Detect which cell encompasses the target text, then output its [x, y] center coordinate. 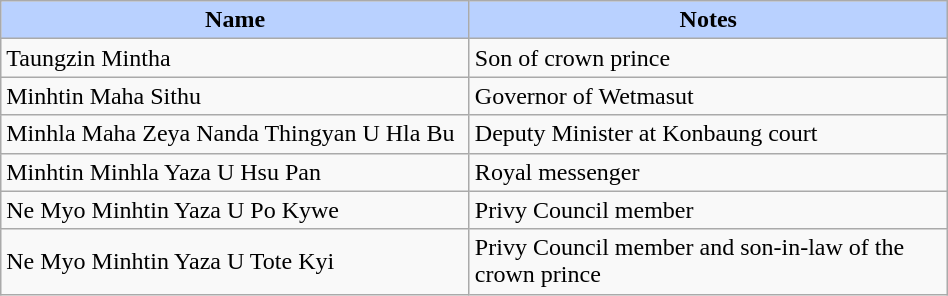
Ne Myo Minhtin Yaza U Tote Kyi [236, 262]
Deputy Minister at Konbaung court [708, 134]
Privy Council member and son-in-law of the crown prince [708, 262]
Taungzin Mintha [236, 58]
Name [236, 20]
Minhtin Minhla Yaza U Hsu Pan [236, 172]
Minhla Maha Zeya Nanda Thingyan U Hla Bu [236, 134]
Minhtin Maha Sithu [236, 96]
Notes [708, 20]
Royal messenger [708, 172]
Governor of Wetmasut [708, 96]
Ne Myo Minhtin Yaza U Po Kywe [236, 210]
Son of crown prince [708, 58]
Privy Council member [708, 210]
